Capture the cell that displays the provided text and extract its (X, Y) central coordinate. 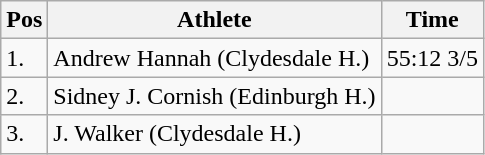
Sidney J. Cornish (Edinburgh H.) (214, 96)
1. (24, 58)
55:12 3/5 (432, 58)
3. (24, 134)
Athlete (214, 20)
Andrew Hannah (Clydesdale H.) (214, 58)
J. Walker (Clydesdale H.) (214, 134)
2. (24, 96)
Time (432, 20)
Pos (24, 20)
